Provide the (X, Y) coordinate of the cell's center where the given text is located.  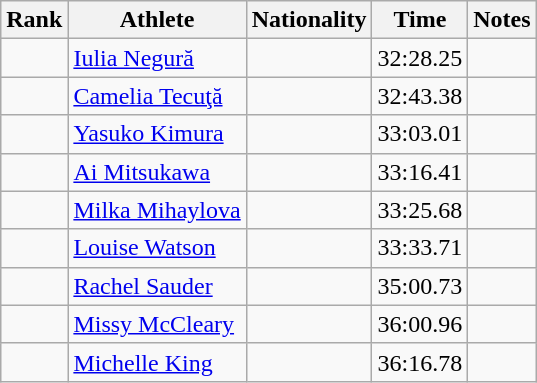
Michelle King (157, 362)
Athlete (157, 20)
35:00.73 (420, 286)
36:00.96 (420, 324)
Yasuko Kimura (157, 134)
Rachel Sauder (157, 286)
32:28.25 (420, 58)
Nationality (309, 20)
36:16.78 (420, 362)
Notes (502, 20)
Ai Mitsukawa (157, 172)
Camelia Tecuţă (157, 96)
Rank (34, 20)
Milka Mihaylova (157, 210)
33:33.71 (420, 248)
Time (420, 20)
33:03.01 (420, 134)
32:43.38 (420, 96)
Missy McCleary (157, 324)
Louise Watson (157, 248)
Iulia Negură (157, 58)
33:25.68 (420, 210)
33:16.41 (420, 172)
